Return the (X, Y) coordinate for the center point of the cell that contains the specified text.  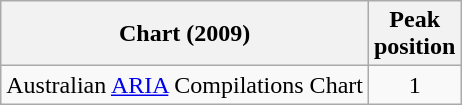
1 (414, 85)
Australian ARIA Compilations Chart (185, 85)
Chart (2009) (185, 34)
Peakposition (414, 34)
